Detect which cell encompasses the target text, then output its (X, Y) center coordinate. 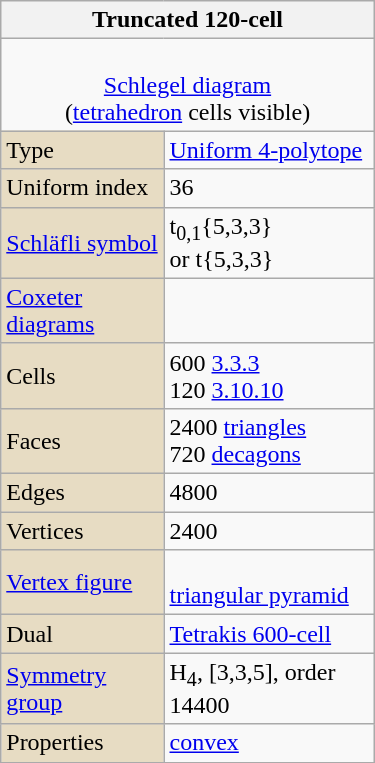
Vertices (82, 531)
H4, [3,3,5], order 14400 (269, 688)
Faces (82, 440)
Tetrakis 600-cell (269, 634)
Vertex figure (82, 582)
t0,1{5,3,3}or t{5,3,3} (269, 242)
Uniform 4-polytope (269, 150)
Coxeter diagrams (82, 310)
600 3.3.3 120 3.10.10 (269, 376)
Uniform index (82, 188)
Symmetry group (82, 688)
Schlegel diagram(tetrahedron cells visible) (188, 85)
4800 (269, 493)
Cells (82, 376)
36 (269, 188)
convex (269, 743)
Truncated 120-cell (188, 20)
triangular pyramid (269, 582)
Schläfli symbol (82, 242)
Dual (82, 634)
Type (82, 150)
Properties (82, 743)
2400 (269, 531)
Edges (82, 493)
2400 triangles720 decagons (269, 440)
